Return (X, Y) of the center of cell containing provided text 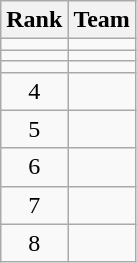
Team (102, 20)
8 (34, 243)
7 (34, 205)
4 (34, 91)
6 (34, 167)
5 (34, 129)
Rank (34, 20)
